Output the (X, Y) coordinate of the center of the cell containing the given text.  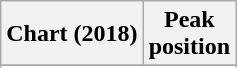
Peakposition (189, 34)
Chart (2018) (72, 34)
